Find where the given text appears and provide that cell's center as (X, Y) coordinate. 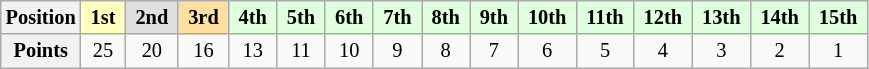
2nd (152, 17)
16 (203, 51)
11th (604, 17)
15th (838, 17)
8 (446, 51)
25 (104, 51)
6th (349, 17)
4 (663, 51)
10th (547, 17)
11 (301, 51)
20 (152, 51)
7 (494, 51)
8th (446, 17)
13th (721, 17)
5th (301, 17)
2 (779, 51)
9th (494, 17)
6 (547, 51)
7th (397, 17)
9 (397, 51)
3 (721, 51)
Points (41, 51)
Position (41, 17)
3rd (203, 17)
14th (779, 17)
1st (104, 17)
1 (838, 51)
5 (604, 51)
10 (349, 51)
4th (253, 17)
13 (253, 51)
12th (663, 17)
